Extract the [X, Y] coordinate from the center of the cell holding the provided text.  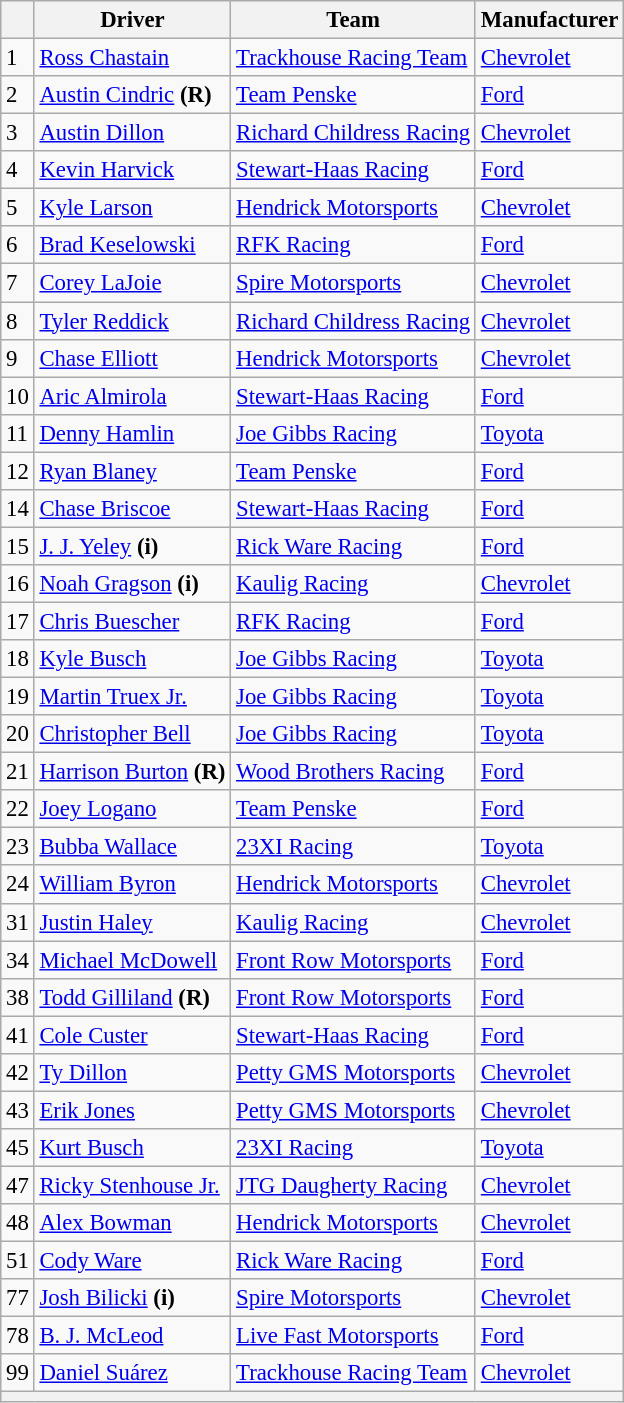
Kyle Larson [132, 208]
22 [18, 809]
21 [18, 772]
20 [18, 734]
41 [18, 1035]
Bubba Wallace [132, 847]
Brad Keselowski [132, 245]
2 [18, 95]
Denny Hamlin [132, 433]
Austin Cindric (R) [132, 95]
99 [18, 1373]
14 [18, 509]
45 [18, 1148]
48 [18, 1223]
3 [18, 133]
Kevin Harvick [132, 170]
Cody Ware [132, 1261]
Chase Briscoe [132, 509]
23 [18, 847]
Live Fast Motorsports [354, 1336]
Daniel Suárez [132, 1373]
8 [18, 321]
Kyle Busch [132, 659]
5 [18, 208]
Josh Bilicki (i) [132, 1298]
Martin Truex Jr. [132, 697]
Wood Brothers Racing [354, 772]
24 [18, 885]
1 [18, 58]
77 [18, 1298]
Corey LaJoie [132, 283]
William Byron [132, 885]
Justin Haley [132, 922]
Alex Bowman [132, 1223]
31 [18, 922]
Manufacturer [549, 20]
43 [18, 1110]
51 [18, 1261]
Driver [132, 20]
Ricky Stenhouse Jr. [132, 1185]
Team [354, 20]
Aric Almirola [132, 396]
6 [18, 245]
10 [18, 396]
Ross Chastain [132, 58]
19 [18, 697]
JTG Daugherty Racing [354, 1185]
18 [18, 659]
Todd Gilliland (R) [132, 997]
J. J. Yeley (i) [132, 546]
11 [18, 433]
78 [18, 1336]
38 [18, 997]
Harrison Burton (R) [132, 772]
34 [18, 960]
Joey Logano [132, 809]
Cole Custer [132, 1035]
Christopher Bell [132, 734]
Ryan Blaney [132, 471]
Kurt Busch [132, 1148]
Michael McDowell [132, 960]
4 [18, 170]
9 [18, 358]
Noah Gragson (i) [132, 584]
B. J. McLeod [132, 1336]
15 [18, 546]
7 [18, 283]
16 [18, 584]
Chris Buescher [132, 621]
12 [18, 471]
42 [18, 1073]
Austin Dillon [132, 133]
Ty Dillon [132, 1073]
Tyler Reddick [132, 321]
17 [18, 621]
47 [18, 1185]
Chase Elliott [132, 358]
Erik Jones [132, 1110]
